Find where the given text appears and provide that cell's center as (X, Y) coordinate. 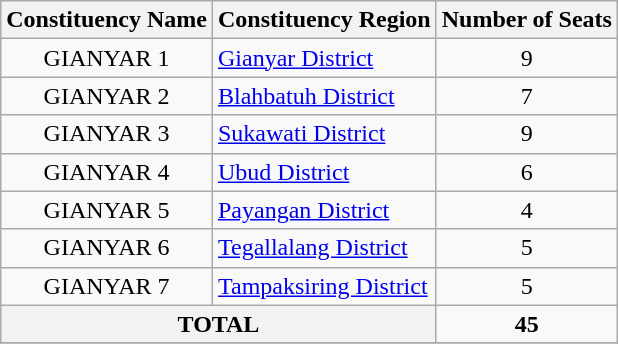
GIANYAR 4 (107, 172)
GIANYAR 6 (107, 248)
Number of Seats (526, 20)
GIANYAR 5 (107, 210)
GIANYAR 7 (107, 286)
Tegallalang District (324, 248)
TOTAL (218, 324)
4 (526, 210)
45 (526, 324)
7 (526, 96)
Sukawati District (324, 134)
Blahbatuh District (324, 96)
6 (526, 172)
Tampaksiring District (324, 286)
Constituency Name (107, 20)
GIANYAR 3 (107, 134)
GIANYAR 1 (107, 58)
Gianyar District (324, 58)
Ubud District (324, 172)
Payangan District (324, 210)
Constituency Region (324, 20)
GIANYAR 2 (107, 96)
